Provide the [x, y] coordinate of the cell's center where the given text is located.  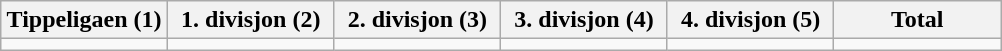
Tippeligaen (1) [84, 20]
4. divisjon (5) [750, 20]
2. divisjon (3) [418, 20]
Total [918, 20]
1. divisjon (2) [250, 20]
3. divisjon (4) [584, 20]
